Return the (x, y) coordinate for the center point of the cell that contains the specified text.  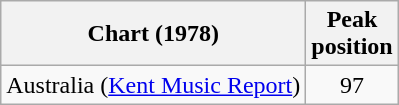
Chart (1978) (154, 34)
Peakposition (352, 34)
97 (352, 85)
Australia (Kent Music Report) (154, 85)
